Capture the cell that displays the provided text and extract its (X, Y) central coordinate. 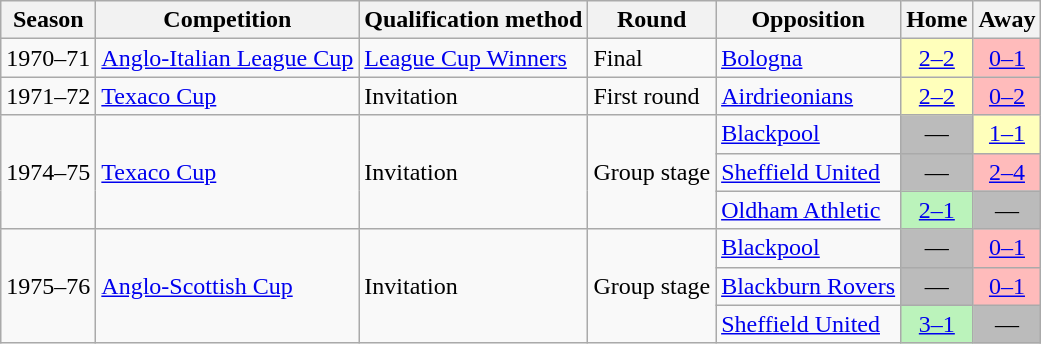
Bologna (808, 58)
Final (652, 58)
1971–72 (48, 96)
0–2 (1007, 96)
1–1 (1007, 134)
Anglo-Scottish Cup (228, 286)
Opposition (808, 20)
2–1 (937, 210)
3–1 (937, 324)
Anglo-Italian League Cup (228, 58)
Airdrieonians (808, 96)
2–4 (1007, 172)
1970–71 (48, 58)
Season (48, 20)
Round (652, 20)
Blackburn Rovers (808, 286)
1974–75 (48, 172)
Qualification method (474, 20)
League Cup Winners (474, 58)
1975–76 (48, 286)
Away (1007, 20)
First round (652, 96)
Oldham Athletic (808, 210)
Competition (228, 20)
Home (937, 20)
